Detect which cell encompasses the target text, then output its (x, y) center coordinate. 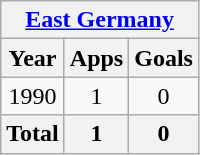
Year (33, 58)
Apps (96, 58)
1990 (33, 96)
Total (33, 134)
Goals (164, 58)
East Germany (100, 20)
